Return the [X, Y] coordinate for the center point of the cell that contains the specified text.  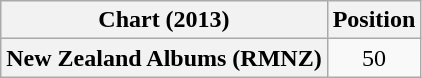
Position [374, 20]
Chart (2013) [164, 20]
New Zealand Albums (RMNZ) [164, 58]
50 [374, 58]
